Find where the given text appears and provide that cell's center as (x, y) coordinate. 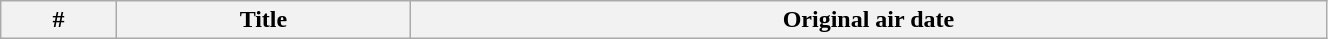
Original air date (868, 20)
Title (263, 20)
# (59, 20)
